Search for the cell housing the specified text and yield its [x, y] center coordinate. 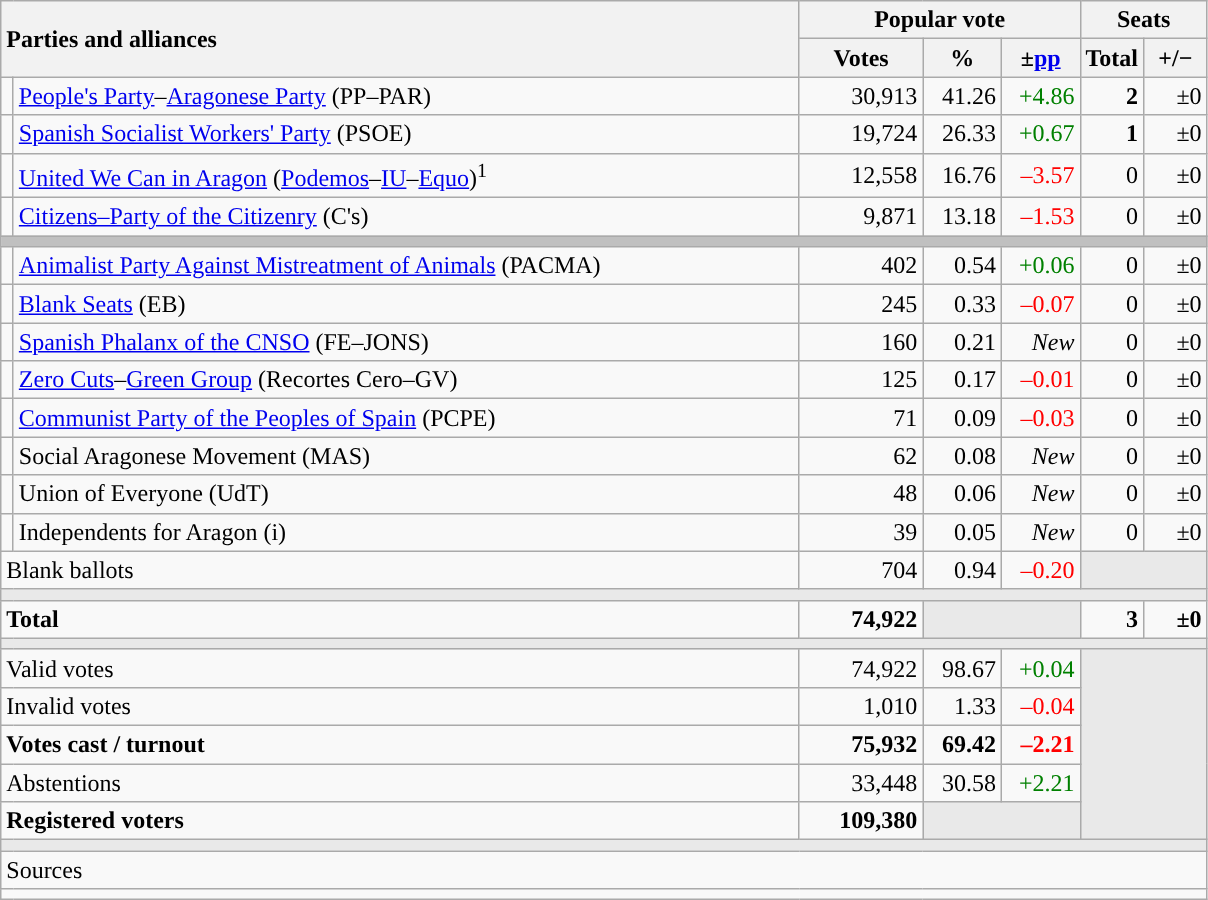
0.33 [962, 304]
62 [861, 456]
People's Party–Aragonese Party (PP–PAR) [406, 96]
–0.03 [1040, 418]
Registered voters [400, 821]
41.26 [962, 96]
% [962, 58]
Votes [861, 58]
±pp [1040, 58]
Spanish Phalanx of the CNSO (FE–JONS) [406, 342]
16.76 [962, 176]
+2.21 [1040, 783]
1 [1112, 134]
Blank ballots [400, 570]
United We Can in Aragon (Podemos–IU–Equo)1 [406, 176]
+/− [1176, 58]
48 [861, 494]
+0.06 [1040, 266]
0.17 [962, 380]
12,558 [861, 176]
Votes cast / turnout [400, 745]
Social Aragonese Movement (MAS) [406, 456]
19,724 [861, 134]
245 [861, 304]
–2.21 [1040, 745]
+0.67 [1040, 134]
30.58 [962, 783]
69.42 [962, 745]
Independents for Aragon (i) [406, 532]
71 [861, 418]
Invalid votes [400, 706]
–0.20 [1040, 570]
402 [861, 266]
–0.07 [1040, 304]
Parties and alliances [400, 39]
9,871 [861, 217]
–0.01 [1040, 380]
Citizens–Party of the Citizenry (C's) [406, 217]
26.33 [962, 134]
Abstentions [400, 783]
Popular vote [940, 20]
Valid votes [400, 668]
0.05 [962, 532]
39 [861, 532]
1,010 [861, 706]
30,913 [861, 96]
Union of Everyone (UdT) [406, 494]
Seats [1144, 20]
98.67 [962, 668]
0.09 [962, 418]
75,932 [861, 745]
Zero Cuts–Green Group (Recortes Cero–GV) [406, 380]
2 [1112, 96]
+4.86 [1040, 96]
Communist Party of the Peoples of Spain (PCPE) [406, 418]
Animalist Party Against Mistreatment of Animals (PACMA) [406, 266]
125 [861, 380]
0.06 [962, 494]
+0.04 [1040, 668]
–1.53 [1040, 217]
704 [861, 570]
3 [1112, 619]
0.94 [962, 570]
1.33 [962, 706]
0.08 [962, 456]
–0.04 [1040, 706]
0.21 [962, 342]
0.54 [962, 266]
109,380 [861, 821]
13.18 [962, 217]
160 [861, 342]
–3.57 [1040, 176]
Sources [604, 870]
Blank Seats (EB) [406, 304]
33,448 [861, 783]
Spanish Socialist Workers' Party (PSOE) [406, 134]
